Search for the cell housing the specified text and yield its [x, y] center coordinate. 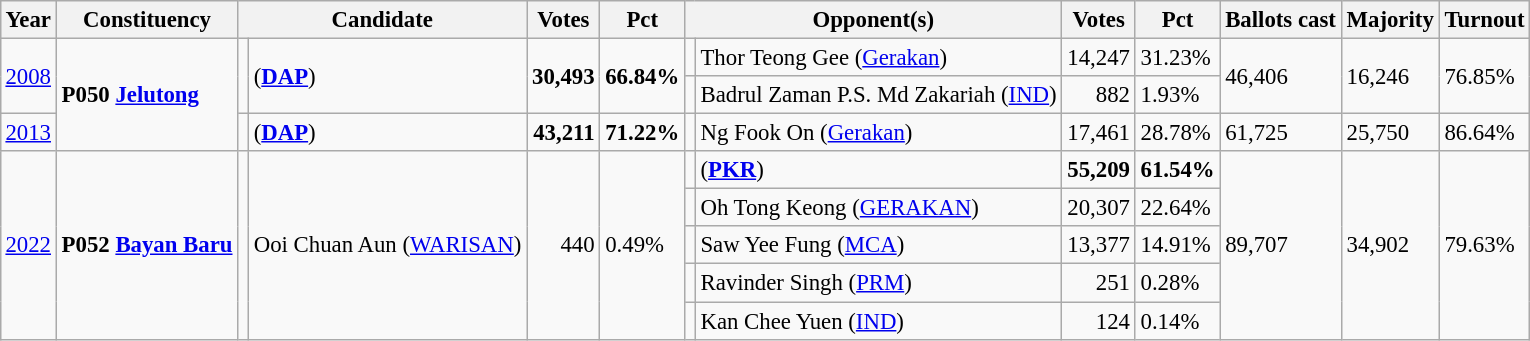
76.85% [1484, 76]
89,707 [1280, 245]
20,307 [1098, 208]
46,406 [1280, 76]
Ooi Chuan Aun (WARISAN) [387, 245]
Candidate [382, 20]
(PKR) [878, 170]
Ng Fook On (Gerakan) [878, 133]
79.63% [1484, 245]
28.78% [1178, 133]
17,461 [1098, 133]
Thor Teong Gee (Gerakan) [878, 57]
30,493 [564, 76]
882 [1098, 95]
251 [1098, 283]
Majority [1390, 20]
25,750 [1390, 133]
Constituency [147, 20]
66.84% [642, 76]
2022 [28, 245]
Turnout [1484, 20]
34,902 [1390, 245]
2013 [28, 133]
86.64% [1484, 133]
Kan Chee Yuen (IND) [878, 321]
55,209 [1098, 170]
Saw Yee Fung (MCA) [878, 245]
71.22% [642, 133]
Ravinder Singh (PRM) [878, 283]
14.91% [1178, 245]
1.93% [1178, 95]
31.23% [1178, 57]
P052 Bayan Baru [147, 245]
43,211 [564, 133]
61,725 [1280, 133]
0.28% [1178, 283]
124 [1098, 321]
13,377 [1098, 245]
Ballots cast [1280, 20]
14,247 [1098, 57]
Badrul Zaman P.S. Md Zakariah (IND) [878, 95]
22.64% [1178, 208]
0.14% [1178, 321]
Opponent(s) [874, 20]
0.49% [642, 245]
Oh Tong Keong (GERAKAN) [878, 208]
440 [564, 245]
61.54% [1178, 170]
P050 Jelutong [147, 94]
16,246 [1390, 76]
2008 [28, 76]
Year [28, 20]
